Return [x, y] of the center of cell containing provided text 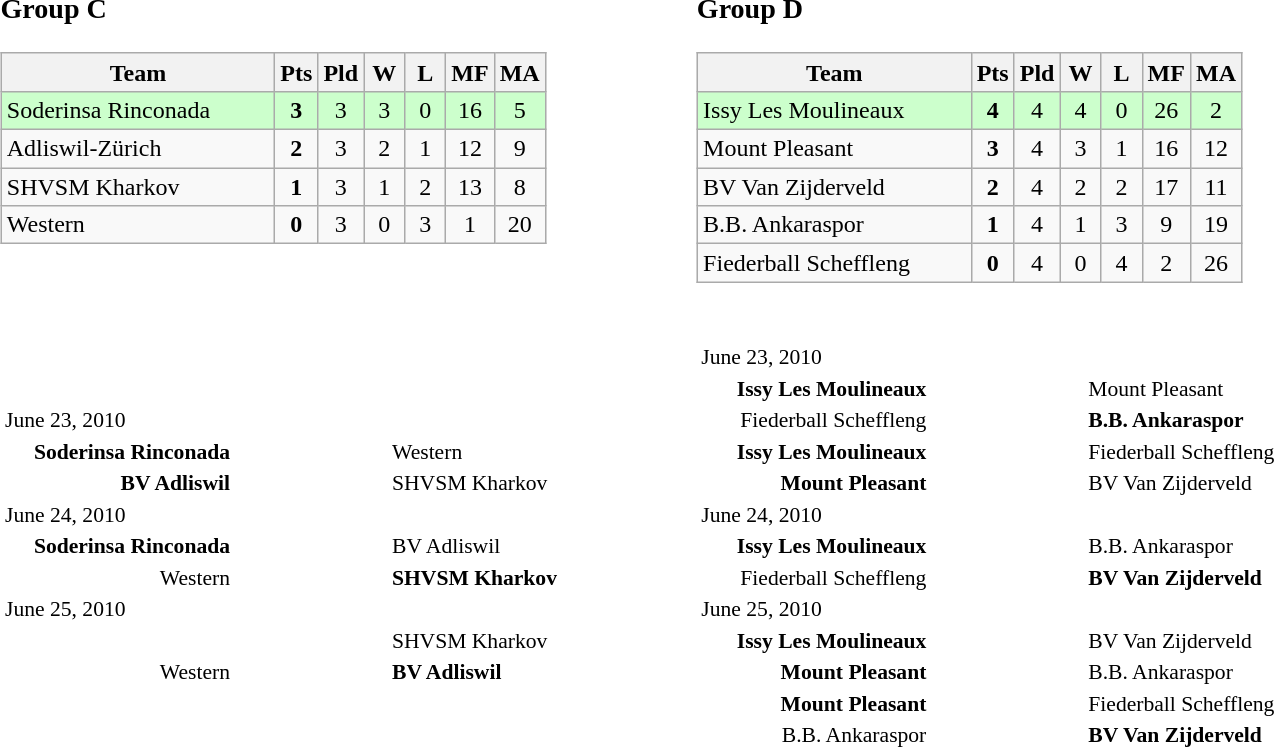
17 [1166, 187]
Adliswil-Zürich [138, 149]
13 [470, 187]
B.B. Ankaraspor [835, 225]
June 24, 2010 [312, 514]
8 [520, 187]
20 [520, 225]
5 [520, 110]
June 23, 2010 [312, 420]
BV Van Zijderveld [835, 187]
June 25, 2010 [312, 609]
11 [1216, 187]
19 [1216, 225]
